Capture the cell that displays the provided text and extract its (x, y) central coordinate. 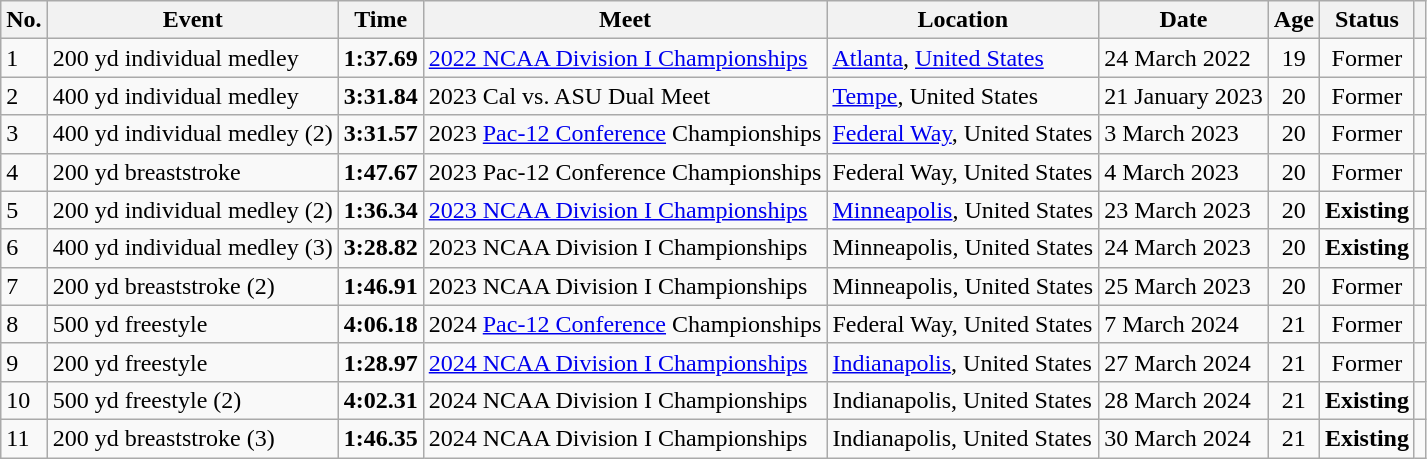
3 March 2023 (1184, 134)
23 March 2023 (1184, 210)
24 March 2022 (1184, 58)
21 January 2023 (1184, 96)
3:28.82 (380, 248)
500 yd freestyle (192, 324)
19 (1294, 58)
3 (24, 134)
1:28.97 (380, 362)
4 March 2023 (1184, 172)
200 yd breaststroke (2) (192, 286)
1:36.34 (380, 210)
3:31.57 (380, 134)
24 March 2023 (1184, 248)
28 March 2024 (1184, 400)
1 (24, 58)
200 yd breaststroke (3) (192, 438)
7 (24, 286)
Date (1184, 20)
Atlanta, United States (963, 58)
400 yd individual medley (2) (192, 134)
Event (192, 20)
25 March 2023 (1184, 286)
Status (1366, 20)
Tempe, United States (963, 96)
11 (24, 438)
1:46.91 (380, 286)
2023 Cal vs. ASU Dual Meet (625, 96)
Time (380, 20)
6 (24, 248)
9 (24, 362)
2 (24, 96)
200 yd individual medley (2) (192, 210)
10 (24, 400)
Location (963, 20)
7 March 2024 (1184, 324)
200 yd individual medley (192, 58)
2024 Pac-12 Conference Championships (625, 324)
400 yd individual medley (3) (192, 248)
1:47.67 (380, 172)
500 yd freestyle (2) (192, 400)
1:46.35 (380, 438)
4:06.18 (380, 324)
8 (24, 324)
4 (24, 172)
1:37.69 (380, 58)
Age (1294, 20)
5 (24, 210)
200 yd freestyle (192, 362)
2022 NCAA Division I Championships (625, 58)
3:31.84 (380, 96)
No. (24, 20)
400 yd individual medley (192, 96)
30 March 2024 (1184, 438)
Meet (625, 20)
27 March 2024 (1184, 362)
200 yd breaststroke (192, 172)
4:02.31 (380, 400)
